Capture the cell that displays the provided text and extract its (x, y) central coordinate. 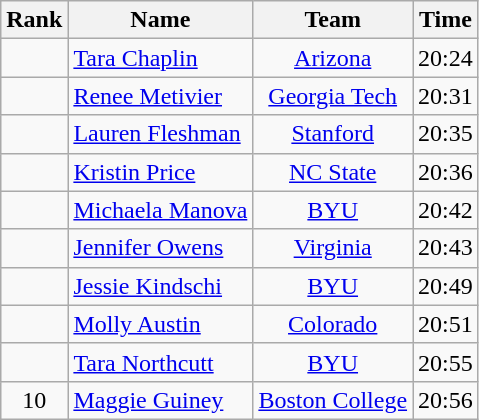
20:42 (446, 210)
Kristin Price (160, 172)
20:56 (446, 400)
Georgia Tech (333, 96)
20:51 (446, 324)
20:24 (446, 58)
NC State (333, 172)
Michaela Manova (160, 210)
20:43 (446, 248)
Colorado (333, 324)
Renee Metivier (160, 96)
Lauren Fleshman (160, 134)
Team (333, 20)
20:55 (446, 362)
Arizona (333, 58)
Jennifer Owens (160, 248)
Tara Chaplin (160, 58)
20:36 (446, 172)
Time (446, 20)
Rank (34, 20)
Boston College (333, 400)
Maggie Guiney (160, 400)
Stanford (333, 134)
10 (34, 400)
Name (160, 20)
20:49 (446, 286)
20:35 (446, 134)
Jessie Kindschi (160, 286)
Virginia (333, 248)
20:31 (446, 96)
Molly Austin (160, 324)
Tara Northcutt (160, 362)
